Locate the cell with the specified text and output its [x, y] center coordinate. 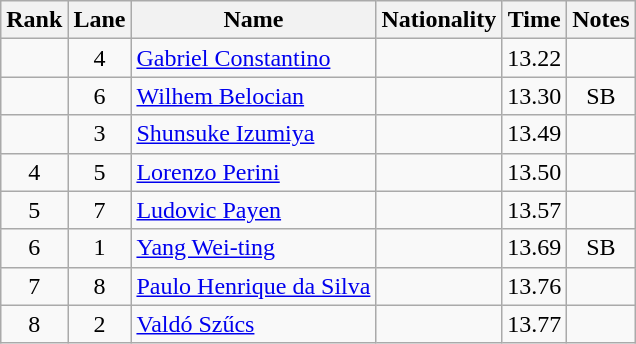
Yang Wei-ting [254, 248]
Valdó Szűcs [254, 324]
13.50 [534, 172]
13.76 [534, 286]
2 [100, 324]
Time [534, 20]
13.30 [534, 96]
Gabriel Constantino [254, 58]
13.69 [534, 248]
Ludovic Payen [254, 210]
Wilhem Belocian [254, 96]
Nationality [439, 20]
3 [100, 134]
13.22 [534, 58]
Paulo Henrique da Silva [254, 286]
13.57 [534, 210]
Lorenzo Perini [254, 172]
Lane [100, 20]
Name [254, 20]
1 [100, 248]
Shunsuke Izumiya [254, 134]
Rank [34, 20]
13.77 [534, 324]
13.49 [534, 134]
Notes [601, 20]
